Return [x, y] of the center of cell containing provided text 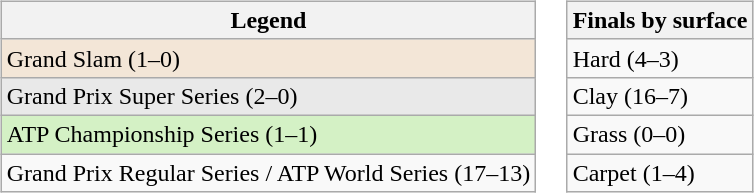
Grand Prix Super Series (2–0) [268, 96]
Hard (4–3) [660, 58]
Finals by surface [660, 20]
Carpet (1–4) [660, 173]
Clay (16–7) [660, 96]
Grass (0–0) [660, 134]
Legend [268, 20]
ATP Championship Series (1–1) [268, 134]
Grand Prix Regular Series / ATP World Series (17–13) [268, 173]
Grand Slam (1–0) [268, 58]
